From the cell containing the given text, extract its center point as [X, Y] coordinate. 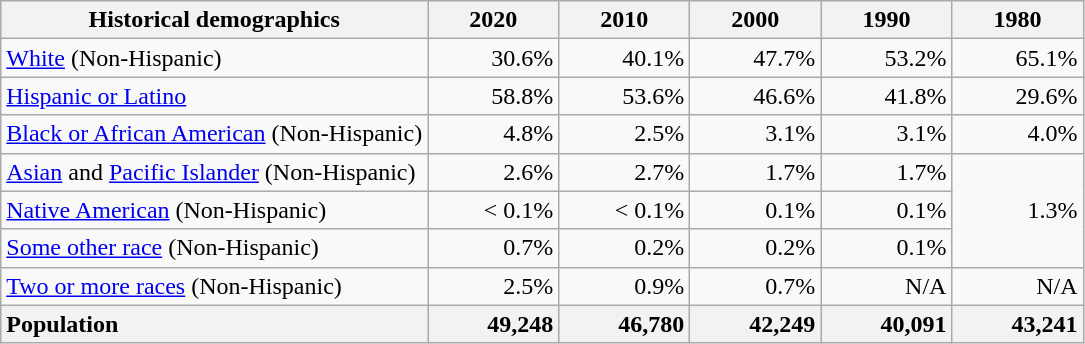
58.8% [494, 96]
49,248 [494, 324]
42,249 [756, 324]
Asian and Pacific Islander (Non-Hispanic) [214, 172]
2.7% [624, 172]
1990 [886, 20]
2.6% [494, 172]
29.6% [1018, 96]
White (Non-Hispanic) [214, 58]
47.7% [756, 58]
2010 [624, 20]
40.1% [624, 58]
Native American (Non-Hispanic) [214, 210]
2000 [756, 20]
Hispanic or Latino [214, 96]
40,091 [886, 324]
0.9% [624, 286]
46,780 [624, 324]
1980 [1018, 20]
4.8% [494, 134]
2020 [494, 20]
30.6% [494, 58]
43,241 [1018, 324]
Population [214, 324]
41.8% [886, 96]
65.1% [1018, 58]
Two or more races (Non-Hispanic) [214, 286]
53.2% [886, 58]
46.6% [756, 96]
4.0% [1018, 134]
Some other race (Non-Hispanic) [214, 248]
1.3% [1018, 210]
Historical demographics [214, 20]
53.6% [624, 96]
Black or African American (Non-Hispanic) [214, 134]
